Determine the [X, Y] coordinate at the center of the cell enclosing the given text.  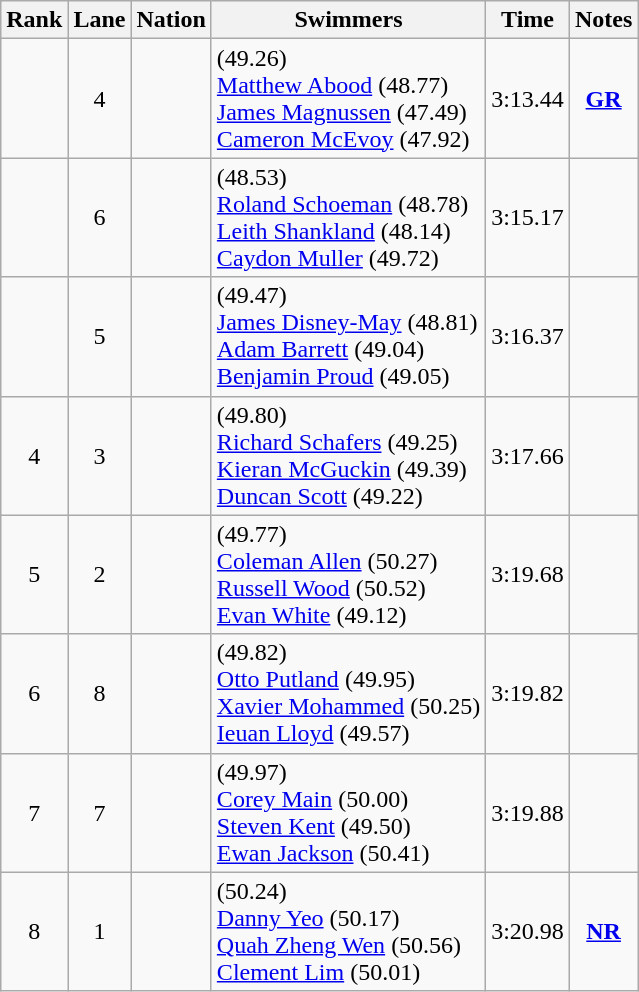
3:19.82 [528, 694]
3:19.68 [528, 574]
1 [100, 932]
NR [603, 932]
Time [528, 20]
Notes [603, 20]
2 [100, 574]
Nation [171, 20]
3:13.44 [528, 98]
(49.97)Corey Main (50.00)Steven Kent (49.50)Ewan Jackson (50.41) [348, 812]
Swimmers [348, 20]
Lane [100, 20]
3:16.37 [528, 336]
(49.82)Otto Putland (49.95)Xavier Mohammed (50.25)Ieuan Lloyd (49.57) [348, 694]
Rank [34, 20]
(49.26)Matthew Abood (48.77)James Magnussen (47.49)Cameron McEvoy (47.92) [348, 98]
3:20.98 [528, 932]
3:15.17 [528, 218]
(48.53)Roland Schoeman (48.78)Leith Shankland (48.14)Caydon Muller (49.72) [348, 218]
GR [603, 98]
(49.80)Richard Schafers (49.25)Kieran McGuckin (49.39)Duncan Scott (49.22) [348, 456]
3:17.66 [528, 456]
(49.77)Coleman Allen (50.27)Russell Wood (50.52)Evan White (49.12) [348, 574]
(49.47)James Disney-May (48.81)Adam Barrett (49.04)Benjamin Proud (49.05) [348, 336]
(50.24)Danny Yeo (50.17)Quah Zheng Wen (50.56)Clement Lim (50.01) [348, 932]
3 [100, 456]
3:19.88 [528, 812]
